Find where the given text appears and provide that cell's center as [x, y] coordinate. 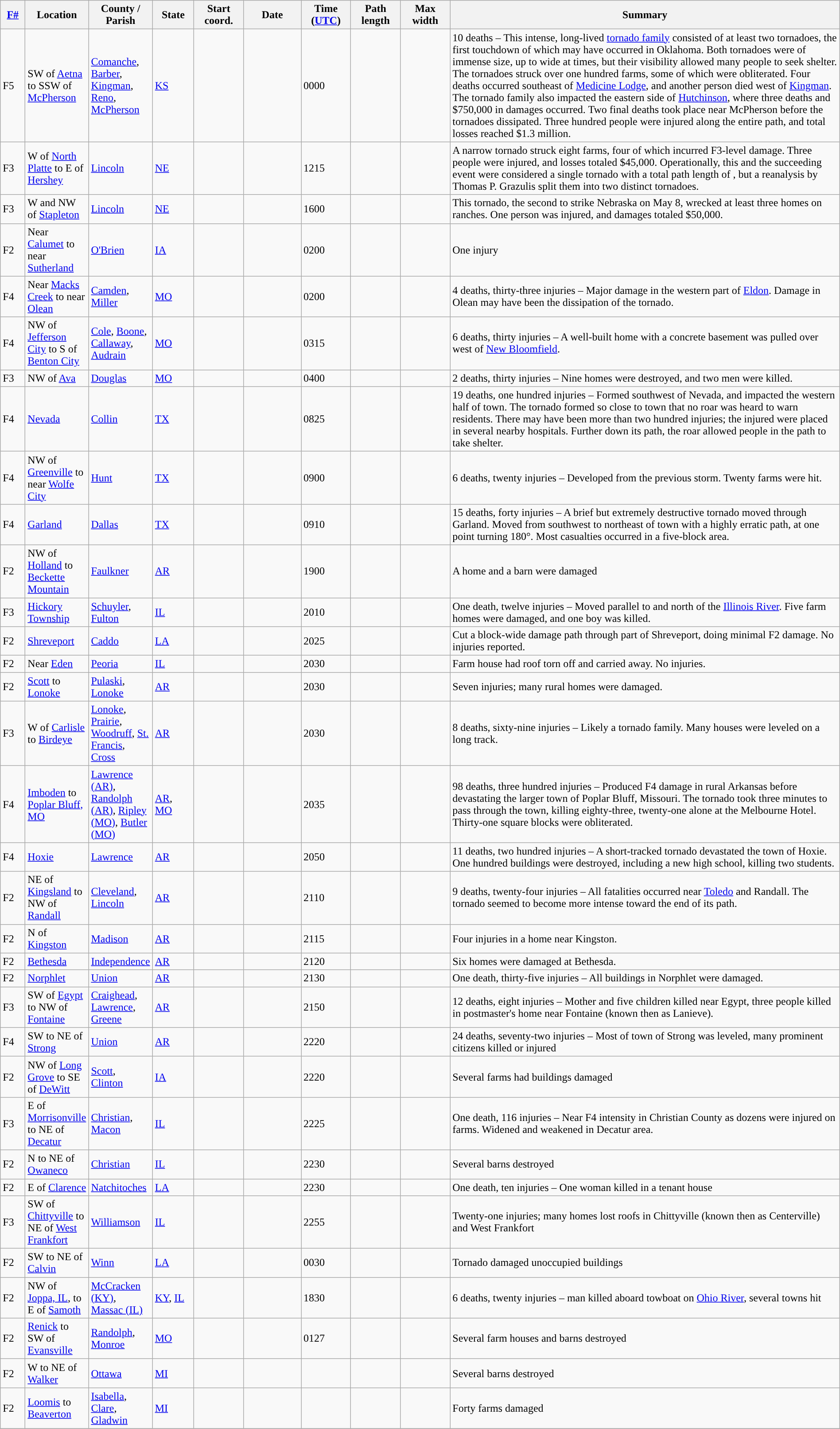
W of Carlisle to Birdeye [57, 734]
Max width [425, 15]
Christian [121, 1164]
1215 [326, 168]
N of Kingston [57, 939]
Camden, Miller [121, 297]
Scott, Clinton [121, 1077]
2025 [326, 641]
O'Brien [121, 250]
2010 [326, 612]
Startcoord. [219, 15]
2110 [326, 898]
Lawrence (AR), Randolph (AR), Ripley (MO), Butler (MO) [121, 804]
Date [272, 15]
N to NE of Owaneco [57, 1164]
A home and a barn were damaged [645, 571]
Isabella, Clare, Gladwin [121, 1408]
Six homes were damaged at Bethesda. [645, 961]
Ottawa [121, 1373]
2150 [326, 1007]
E of Clarence [57, 1187]
Hoxie [57, 857]
SW of Chittyville to NE of West Frankfort [57, 1222]
6 deaths, twenty injuries – man killed aboard towboat on Ohio River, several towns hit [645, 1298]
W to NE of Walker [57, 1373]
Near Macks Creek to near Olean [57, 297]
Twenty-one injuries; many homes lost roofs in Chittyville (known then as Centerville) and West Frankfort [645, 1222]
Forty farms damaged [645, 1408]
SW to NE of Strong [57, 1042]
0127 [326, 1339]
Randolph, Monroe [121, 1339]
One death, twelve injuries – Moved parallel to and north of the Illinois River. Five farm homes were damaged, and one boy was killed. [645, 612]
6 deaths, thirty injuries – A well-built home with a concrete basement was pulled over west of New Bloomfield. [645, 343]
E of Morrisonville to NE of Decatur [57, 1123]
2050 [326, 857]
0000 [326, 86]
NW of Ava [57, 378]
Scott to Lonoke [57, 687]
One death, 116 injuries – Near F4 intensity in Christian County as dozens were injured on farms. Widened and weakened in Decatur area. [645, 1123]
One death, thirty-five injuries – All buildings in Norphlet were damaged. [645, 978]
Nevada [57, 419]
AR, MO [173, 804]
Four injuries in a home near Kingston. [645, 939]
Craighead, Lawrence, Greene [121, 1007]
Farm house had roof torn off and carried away. No injuries. [645, 664]
F# [13, 15]
2115 [326, 939]
State [173, 15]
1900 [326, 571]
NW of Long Grove to SE of DeWitt [57, 1077]
NE of Kingsland to NW of Randall [57, 898]
0400 [326, 378]
Location [57, 15]
Pulaski, Lonoke [121, 687]
One death, ten injuries – One woman killed in a tenant house [645, 1187]
NW of Holland to Beckette Mountain [57, 571]
Several farm houses and barns destroyed [645, 1339]
0825 [326, 419]
Renick to SW of Evansville [57, 1339]
Shreveport [57, 641]
2035 [326, 804]
Independence [121, 961]
Cole, Boone, Callaway, Audrain [121, 343]
Imboden to Poplar Bluff, MO [57, 804]
Faulkner [121, 571]
Hunt [121, 478]
4 deaths, thirty-three injuries – Major damage in the western part of Eldon. Damage in Olean may have been the dissipation of the tornado. [645, 297]
Caddo [121, 641]
2120 [326, 961]
KY, IL [173, 1298]
8 deaths, sixty-nine injuries – Likely a tornado family. Many houses were leveled on a long track. [645, 734]
Christian, Macon [121, 1123]
McCracken (KY), Massac (IL) [121, 1298]
Collin [121, 419]
Tornado damaged unoccupied buildings [645, 1263]
Lawrence [121, 857]
2255 [326, 1222]
0030 [326, 1263]
2 deaths, thirty injuries – Nine homes were destroyed, and two men were killed. [645, 378]
SW of Egypt to NW of Fontaine [57, 1007]
Cleveland, Lincoln [121, 898]
2225 [326, 1123]
SW of Aetna to SSW of McPherson [57, 86]
F5 [13, 86]
Natchitoches [121, 1187]
Dallas [121, 524]
Hickory Township [57, 612]
Douglas [121, 378]
Lonoke, Prairie, Woodruff, St. Francis, Cross [121, 734]
Williamson [121, 1222]
Near Eden [57, 664]
Near Calumet to near Sutherland [57, 250]
NW of Greenville to near Wolfe City [57, 478]
2130 [326, 978]
This tornado, the second to strike Nebraska on May 8, wrecked at least three homes on ranches. One person was injured, and damages totaled $50,000. [645, 209]
Madison [121, 939]
Path length [376, 15]
Comanche, Barber, Kingman, Reno, McPherson [121, 86]
W of North Platte to E of Hershey [57, 168]
Summary [645, 15]
Peoria [121, 664]
Schuyler, Fulton [121, 612]
Seven injuries; many rural homes were damaged. [645, 687]
Cut a block-wide damage path through part of Shreveport, doing minimal F2 damage. No injuries reported. [645, 641]
Loomis to Beaverton [57, 1408]
Norphlet [57, 978]
KS [173, 86]
SW to NE of Calvin [57, 1263]
One injury [645, 250]
1830 [326, 1298]
NW of Joppa, IL, to E of Samoth [57, 1298]
Several farms had buildings damaged [645, 1077]
Garland [57, 524]
24 deaths, seventy-two injuries – Most of town of Strong was leveled, many prominent citizens killed or injured [645, 1042]
Winn [121, 1263]
6 deaths, twenty injuries – Developed from the previous storm. Twenty farms were hit. [645, 478]
1600 [326, 209]
W and NW of Stapleton [57, 209]
Time (UTC) [326, 15]
0900 [326, 478]
Bethesda [57, 961]
0315 [326, 343]
NW of Jefferson City to S of Benton City [57, 343]
0910 [326, 524]
County / Parish [121, 15]
